Capture the cell that displays the provided text and extract its [X, Y] central coordinate. 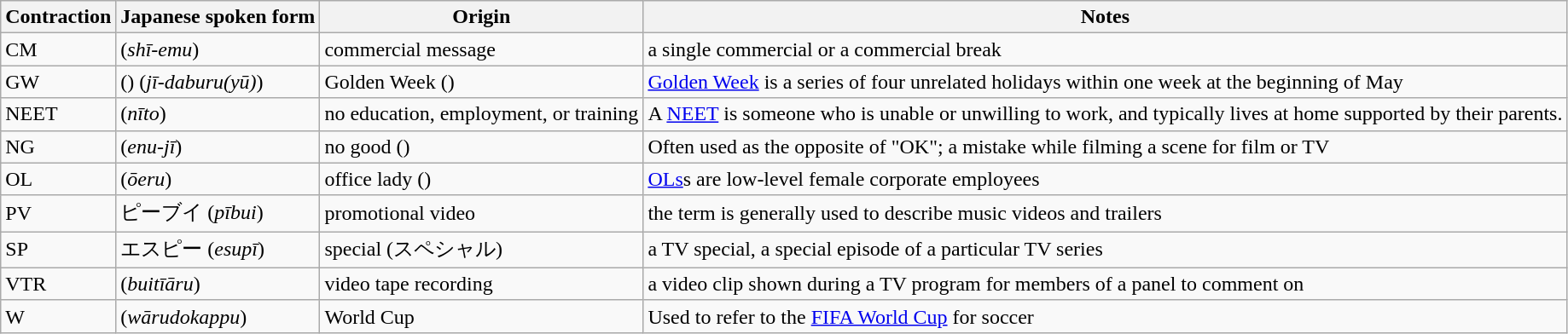
ピーブイ (pībui) [218, 213]
a video clip shown during a TV program for members of a panel to comment on [1106, 284]
NG [58, 147]
no good () [481, 147]
office lady () [481, 179]
promotional video [481, 213]
(buitīāru) [218, 284]
PV [58, 213]
Often used as the opposite of "OK"; a mistake while filming a scene for film or TV [1106, 147]
the term is generally used to describe music videos and trailers [1106, 213]
video tape recording [481, 284]
(shī-emu) [218, 49]
Golden Week is a series of four unrelated holidays within one week at the beginning of May [1106, 82]
Contraction [58, 17]
World Cup [481, 316]
エスピー (esupī) [218, 250]
CM [58, 49]
special (スペシャル) [481, 250]
(ōeru) [218, 179]
W [58, 316]
(wārudokappu) [218, 316]
a single commercial or a commercial break [1106, 49]
() (jī-daburu(yū)) [218, 82]
no education, employment, or training [481, 114]
OLss are low-level female corporate employees [1106, 179]
Golden Week () [481, 82]
VTR [58, 284]
GW [58, 82]
Used to refer to the FIFA World Cup for soccer [1106, 316]
commercial message [481, 49]
(enu-jī) [218, 147]
Japanese spoken form [218, 17]
OL [58, 179]
(nīto) [218, 114]
SP [58, 250]
NEET [58, 114]
A NEET is someone who is unable or unwilling to work, and typically lives at home supported by their parents. [1106, 114]
Origin [481, 17]
Notes [1106, 17]
a TV special, a special episode of a particular TV series [1106, 250]
